Detect which cell encompasses the target text, then output its (x, y) center coordinate. 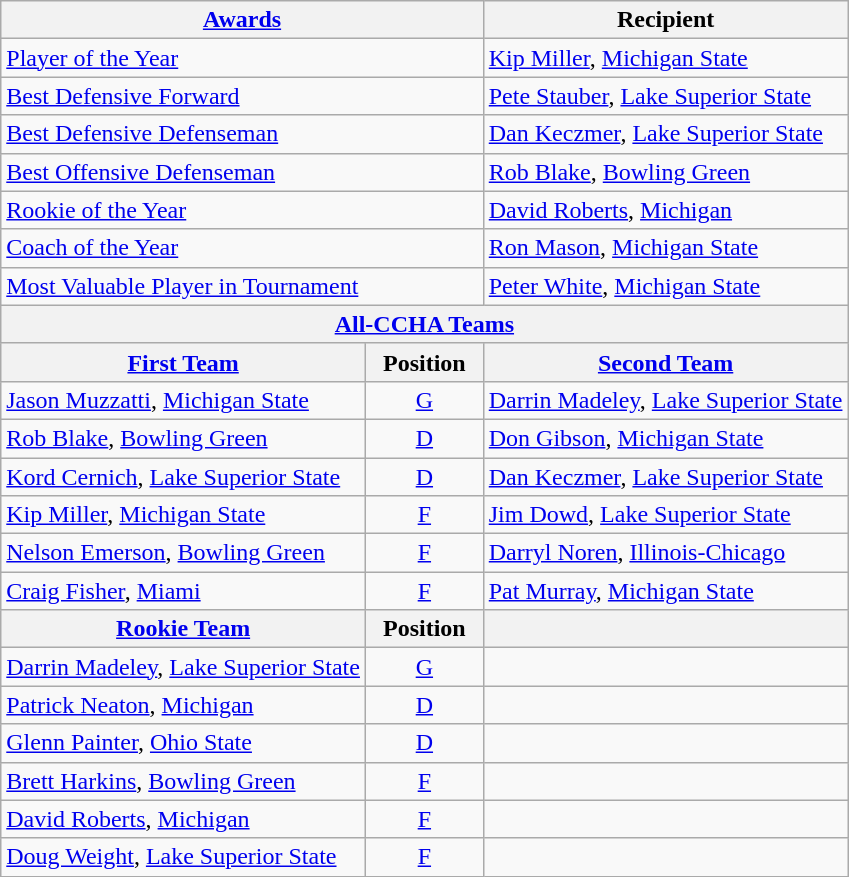
Darryl Noren, Illinois-Chicago (666, 553)
Patrick Neaton, Michigan (184, 705)
Brett Harkins, Bowling Green (184, 781)
Awards (242, 20)
All-CCHA Teams (424, 324)
Best Offensive Defenseman (242, 172)
Player of the Year (242, 58)
Best Defensive Forward (242, 96)
Pete Stauber, Lake Superior State (666, 96)
Doug Weight, Lake Superior State (184, 857)
Recipient (666, 20)
Pat Murray, Michigan State (666, 591)
Best Defensive Defenseman (242, 134)
Jim Dowd, Lake Superior State (666, 515)
Most Valuable Player in Tournament (242, 286)
Kord Cernich, Lake Superior State (184, 477)
Craig Fisher, Miami (184, 591)
Jason Muzzatti, Michigan State (184, 400)
First Team (184, 362)
Rookie Team (184, 629)
Rookie of the Year (242, 210)
Peter White, Michigan State (666, 286)
Don Gibson, Michigan State (666, 438)
Glenn Painter, Ohio State (184, 743)
Second Team (666, 362)
Coach of the Year (242, 248)
Ron Mason, Michigan State (666, 248)
Nelson Emerson, Bowling Green (184, 553)
